Find where the given text appears and provide that cell's center as [X, Y] coordinate. 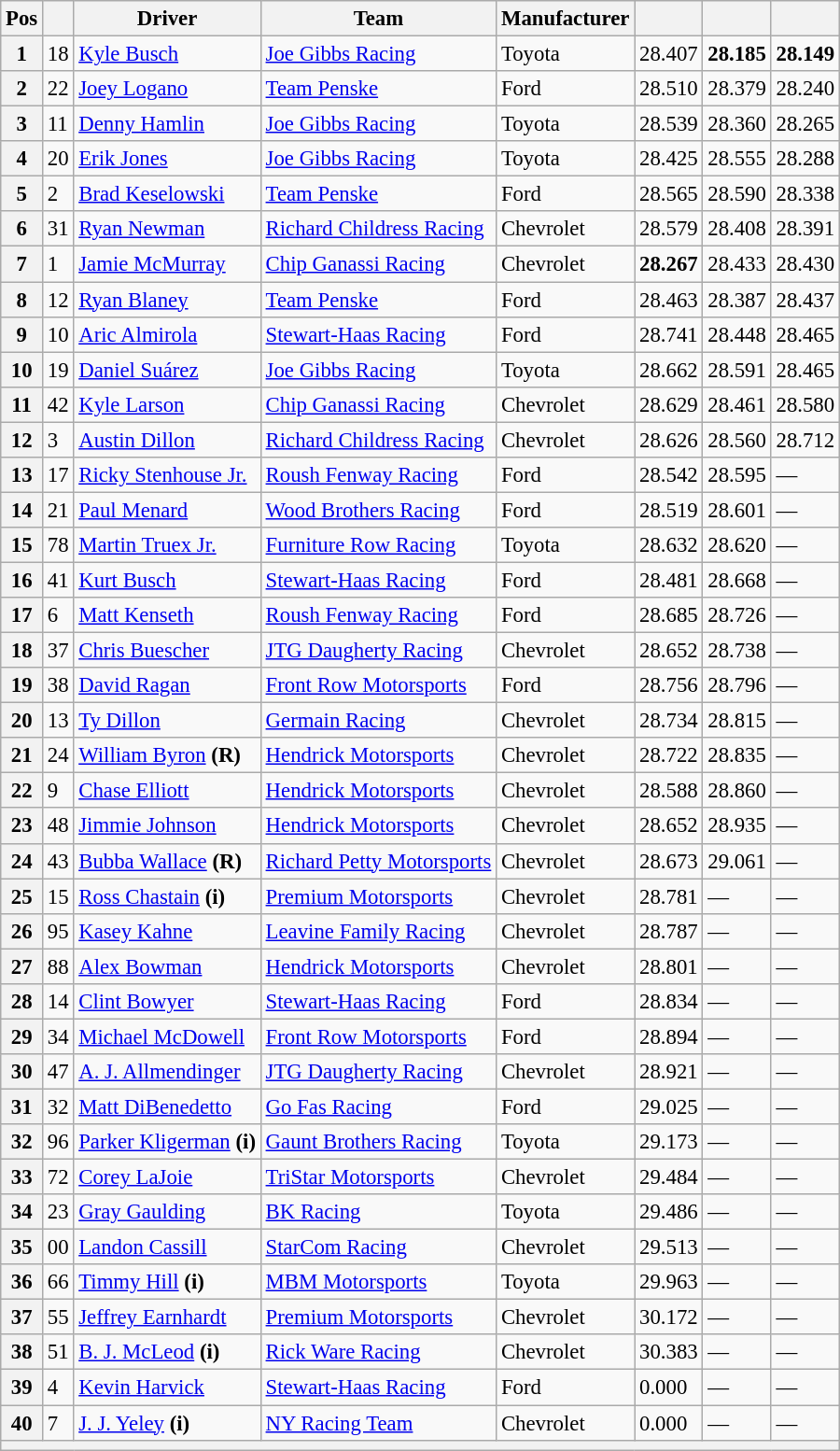
28.580 [805, 404]
Erik Jones [167, 159]
55 [58, 1317]
28.595 [737, 475]
Rick Ware Racing [378, 1353]
28.590 [737, 194]
Jimmie Johnson [167, 826]
28.407 [668, 54]
28.519 [668, 510]
5 [22, 194]
00 [58, 1247]
28.601 [737, 510]
Team [378, 19]
Paul Menard [167, 510]
28.738 [737, 651]
28.463 [668, 300]
Parker Kligerman (i) [167, 1142]
8 [22, 300]
28.935 [737, 826]
Jamie McMurray [167, 264]
28.712 [805, 440]
28.288 [805, 159]
28.629 [668, 404]
88 [58, 966]
Austin Dillon [167, 440]
28.481 [668, 580]
36 [22, 1282]
28.860 [737, 791]
28.149 [805, 54]
Joey Logano [167, 89]
29.173 [668, 1142]
28.921 [668, 1072]
29.061 [737, 861]
48 [58, 826]
28.726 [737, 615]
28.387 [737, 300]
28.741 [668, 334]
Leavine Family Racing [378, 931]
28.685 [668, 615]
29.486 [668, 1212]
Denny Hamlin [167, 124]
Go Fas Racing [378, 1106]
28 [22, 1002]
28.360 [737, 124]
28.588 [668, 791]
28.834 [668, 1002]
30.383 [668, 1353]
Bubba Wallace (R) [167, 861]
28.815 [737, 721]
78 [58, 545]
29 [22, 1036]
MBM Motorsports [378, 1282]
Alex Bowman [167, 966]
Ross Chastain (i) [167, 896]
Kurt Busch [167, 580]
42 [58, 404]
Germain Racing [378, 721]
28.542 [668, 475]
47 [58, 1072]
28.433 [737, 264]
28.437 [805, 300]
28.539 [668, 124]
Kevin Harvick [167, 1388]
Daniel Suárez [167, 370]
Gaunt Brothers Racing [378, 1142]
28.668 [737, 580]
J. J. Yeley (i) [167, 1423]
Driver [167, 19]
Ricky Stenhouse Jr. [167, 475]
Chris Buescher [167, 651]
Jeffrey Earnhardt [167, 1317]
Gray Gaulding [167, 1212]
Pos [22, 19]
28.626 [668, 440]
35 [22, 1247]
Kyle Larson [167, 404]
Ty Dillon [167, 721]
96 [58, 1142]
Kasey Kahne [167, 931]
Clint Bowyer [167, 1002]
Martin Truex Jr. [167, 545]
28.894 [668, 1036]
29.484 [668, 1177]
29.025 [668, 1106]
66 [58, 1282]
28.408 [737, 229]
51 [58, 1353]
B. J. McLeod (i) [167, 1353]
28.510 [668, 89]
28.265 [805, 124]
26 [22, 931]
28.338 [805, 194]
28.673 [668, 861]
Richard Petty Motorsports [378, 861]
43 [58, 861]
Aric Almirola [167, 334]
28.591 [737, 370]
Furniture Row Racing [378, 545]
33 [22, 1177]
28.267 [668, 264]
Corey LaJoie [167, 1177]
28.430 [805, 264]
28.391 [805, 229]
28.425 [668, 159]
72 [58, 1177]
Matt Kenseth [167, 615]
Ryan Newman [167, 229]
Landon Cassill [167, 1247]
Kyle Busch [167, 54]
28.756 [668, 685]
Chase Elliott [167, 791]
28.565 [668, 194]
TriStar Motorsports [378, 1177]
28.240 [805, 89]
28.722 [668, 755]
Timmy Hill (i) [167, 1282]
28.796 [737, 685]
28.185 [737, 54]
29.963 [668, 1282]
Brad Keselowski [167, 194]
29.513 [668, 1247]
28.787 [668, 931]
28.801 [668, 966]
28.379 [737, 89]
28.555 [737, 159]
Matt DiBenedetto [167, 1106]
25 [22, 896]
30.172 [668, 1317]
BK Racing [378, 1212]
30 [22, 1072]
16 [22, 580]
William Byron (R) [167, 755]
28.560 [737, 440]
27 [22, 966]
39 [22, 1388]
28.734 [668, 721]
28.579 [668, 229]
28.448 [737, 334]
95 [58, 931]
28.632 [668, 545]
28.662 [668, 370]
41 [58, 580]
28.781 [668, 896]
28.835 [737, 755]
Wood Brothers Racing [378, 510]
A. J. Allmendinger [167, 1072]
40 [22, 1423]
David Ragan [167, 685]
Manufacturer [566, 19]
Michael McDowell [167, 1036]
Ryan Blaney [167, 300]
28.620 [737, 545]
StarCom Racing [378, 1247]
28.461 [737, 404]
NY Racing Team [378, 1423]
